Search for the cell housing the specified text and yield its (x, y) center coordinate. 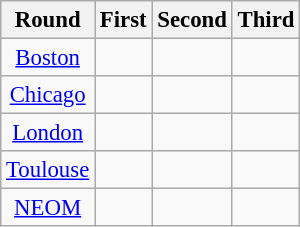
Second (192, 20)
Chicago (48, 95)
First (124, 20)
Round (48, 20)
NEOM (48, 208)
Boston (48, 58)
Third (266, 20)
Toulouse (48, 170)
London (48, 133)
